Identify which cell holds the provided text, then report its [X, Y] central coordinate. 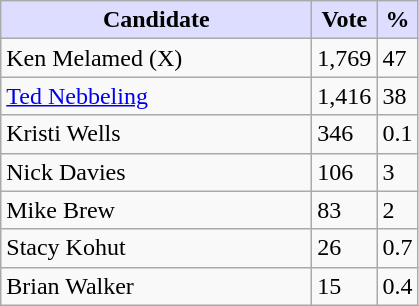
Mike Brew [156, 210]
15 [344, 286]
Ted Nebbeling [156, 96]
Ken Melamed (X) [156, 58]
346 [344, 134]
% [398, 20]
3 [398, 172]
0.1 [398, 134]
2 [398, 210]
Kristi Wells [156, 134]
1,769 [344, 58]
Stacy Kohut [156, 248]
47 [398, 58]
0.4 [398, 286]
26 [344, 248]
0.7 [398, 248]
1,416 [344, 96]
83 [344, 210]
Nick Davies [156, 172]
106 [344, 172]
Brian Walker [156, 286]
Vote [344, 20]
Candidate [156, 20]
38 [398, 96]
